Determine the [X, Y] coordinate at the center of the cell enclosing the given text.  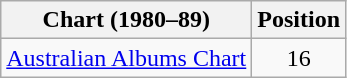
Position [299, 20]
Chart (1980–89) [126, 20]
16 [299, 58]
Australian Albums Chart [126, 58]
